Identify which cell holds the provided text, then report its [X, Y] central coordinate. 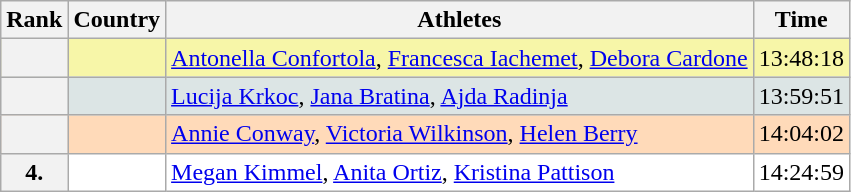
Megan Kimmel, Anita Ortiz, Kristina Pattison [460, 172]
Rank [34, 20]
Antonella Confortola, Francesca Iachemet, Debora Cardone [460, 58]
4. [34, 172]
13:48:18 [801, 58]
Athletes [460, 20]
Country [117, 20]
Time [801, 20]
14:04:02 [801, 134]
Lucija Krkoc, Jana Bratina, Ajda Radinja [460, 96]
13:59:51 [801, 96]
Annie Conway, Victoria Wilkinson, Helen Berry [460, 134]
14:24:59 [801, 172]
